Find where the given text appears and provide that cell's center as [X, Y] coordinate. 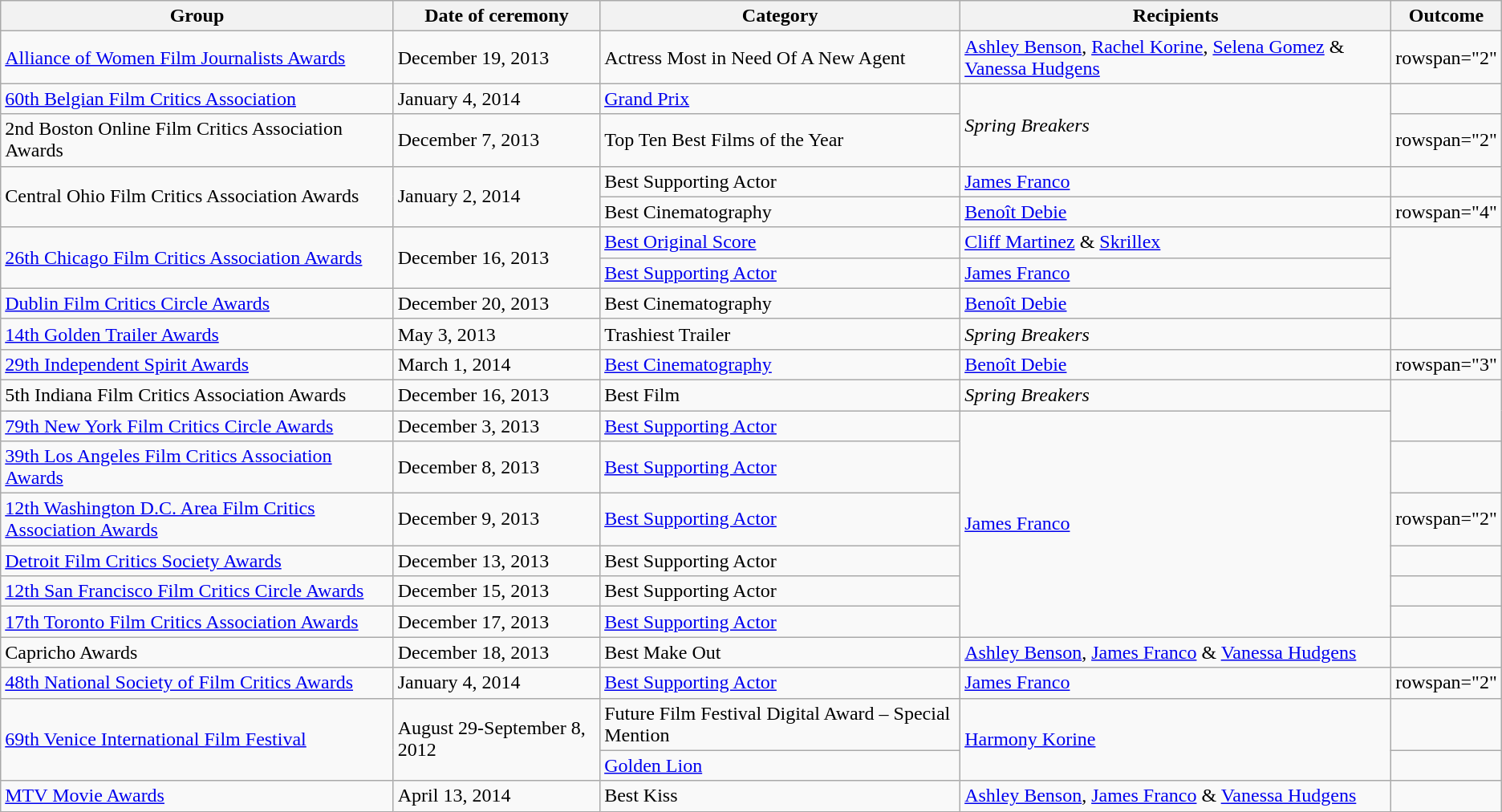
December 9, 2013 [496, 520]
December 15, 2013 [496, 591]
Golden Lion [780, 765]
Dublin Film Critics Circle Awards [197, 303]
Recipients [1176, 16]
December 18, 2013 [496, 652]
April 13, 2014 [496, 796]
Best Film [780, 395]
79th New York Film Critics Circle Awards [197, 426]
26th Chicago Film Critics Association Awards [197, 258]
5th Indiana Film Critics Association Awards [197, 395]
December 19, 2013 [496, 58]
Ashley Benson, Rachel Korine, Selena Gomez & Vanessa Hudgens [1176, 58]
Best Kiss [780, 796]
14th Golden Trailer Awards [197, 334]
Capricho Awards [197, 652]
Grand Prix [780, 99]
Best Make Out [780, 652]
Trashiest Trailer [780, 334]
August 29-September 8, 2012 [496, 740]
Date of ceremony [496, 16]
May 3, 2013 [496, 334]
Group [197, 16]
December 7, 2013 [496, 140]
39th Los Angeles Film Critics Association Awards [197, 467]
December 17, 2013 [496, 622]
2nd Boston Online Film Critics Association Awards [197, 140]
Top Ten Best Films of the Year [780, 140]
Cliff Martinez & Skrillex [1176, 242]
29th Independent Spirit Awards [197, 364]
17th Toronto Film Critics Association Awards [197, 622]
January 2, 2014 [496, 197]
Future Film Festival Digital Award – Special Mention [780, 724]
12th San Francisco Film Critics Circle Awards [197, 591]
rowspan="3" [1447, 364]
Central Ohio Film Critics Association Awards [197, 197]
MTV Movie Awards [197, 796]
48th National Society of Film Critics Awards [197, 683]
December 8, 2013 [496, 467]
12th Washington D.C. Area Film Critics Association Awards [197, 520]
Outcome [1447, 16]
Detroit Film Critics Society Awards [197, 561]
rowspan="4" [1447, 212]
69th Venice International Film Festival [197, 740]
December 13, 2013 [496, 561]
December 3, 2013 [496, 426]
60th Belgian Film Critics Association [197, 99]
March 1, 2014 [496, 364]
Category [780, 16]
Actress Most in Need Of A New Agent [780, 58]
Harmony Korine [1176, 740]
Best Original Score [780, 242]
Alliance of Women Film Journalists Awards [197, 58]
December 20, 2013 [496, 303]
